Return the (X, Y) coordinate for the center point of the cell that contains the specified text.  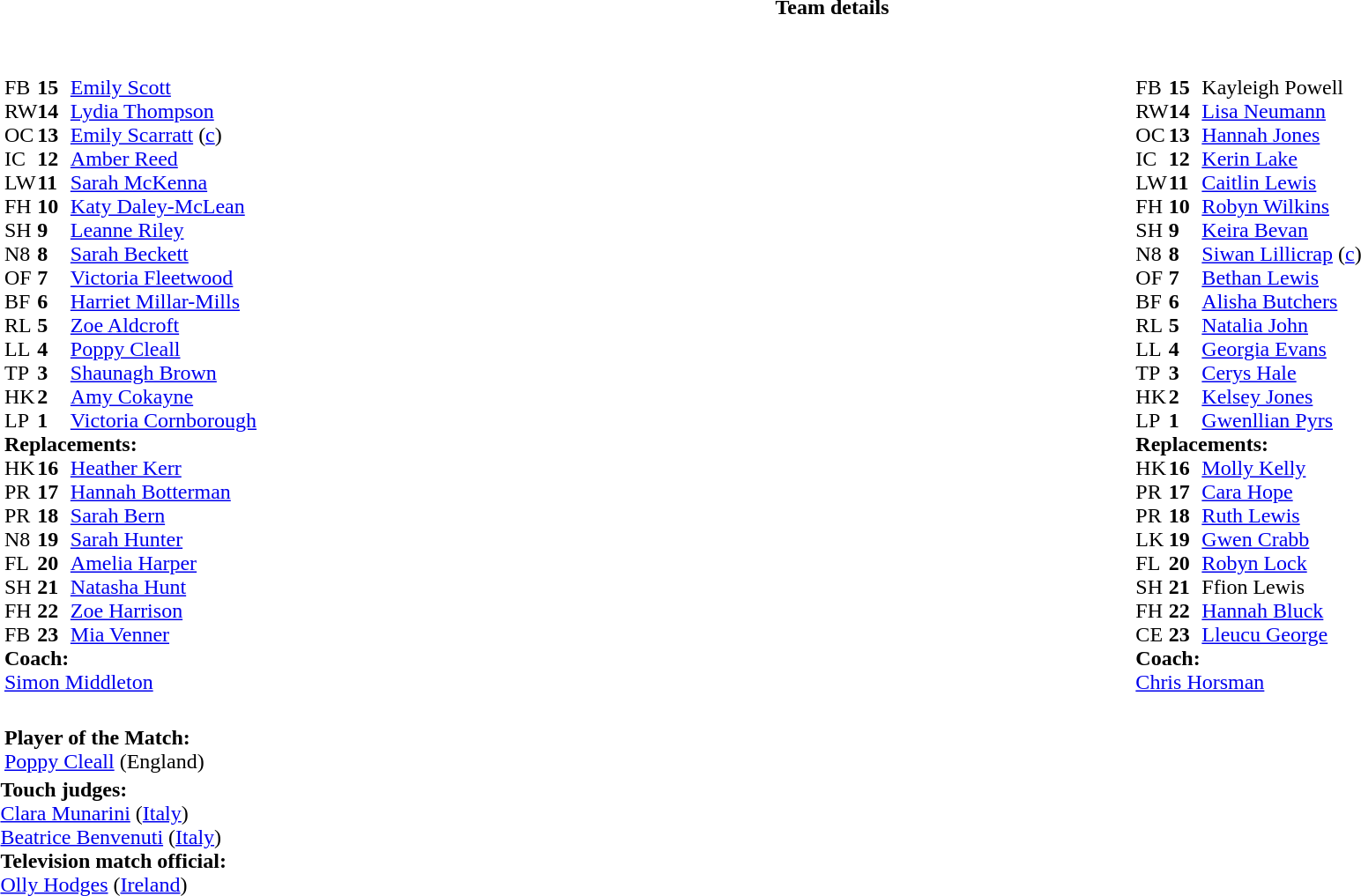
Katy Daley-McLean (164, 206)
Natasha Hunt (164, 587)
Sarah Beckett (164, 254)
Leanne Riley (164, 231)
Kayleigh Powell (1282, 88)
Amy Cokayne (164, 396)
Lleucu George (1282, 634)
Caitlin Lewis (1282, 183)
Emily Scarratt (c) (164, 136)
Robyn Wilkins (1282, 206)
Lisa Neumann (1282, 111)
Poppy Cleall (164, 349)
LK (1152, 539)
Harriet Millar-Mills (164, 301)
CE (1152, 634)
Cara Hope (1282, 492)
Amelia Harper (164, 564)
Lydia Thompson (164, 111)
Robyn Lock (1282, 564)
Mia Venner (164, 634)
Ffion Lewis (1282, 587)
Hannah Botterman (164, 492)
Molly Kelly (1282, 469)
Kerin Lake (1282, 159)
Sarah McKenna (164, 183)
Victoria Cornborough (164, 421)
Ruth Lewis (1282, 516)
Keira Bevan (1282, 231)
Simon Middleton (130, 682)
Bethan Lewis (1282, 278)
Emily Scott (164, 88)
Siwan Lillicrap (c) (1282, 254)
Victoria Fleetwood (164, 278)
Cerys Hale (1282, 374)
Heather Kerr (164, 469)
Natalia John (1282, 326)
Georgia Evans (1282, 349)
Sarah Bern (164, 516)
Alisha Butchers (1282, 301)
Zoe Aldcroft (164, 326)
Hannah Jones (1282, 136)
Gwen Crabb (1282, 539)
Amber Reed (164, 159)
Hannah Bluck (1282, 611)
Sarah Hunter (164, 539)
Gwenllian Pyrs (1282, 421)
Shaunagh Brown (164, 374)
Zoe Harrison (164, 611)
Kelsey Jones (1282, 396)
Chris Horsman (1248, 682)
